Locate the cell with the specified text and output its [X, Y] center coordinate. 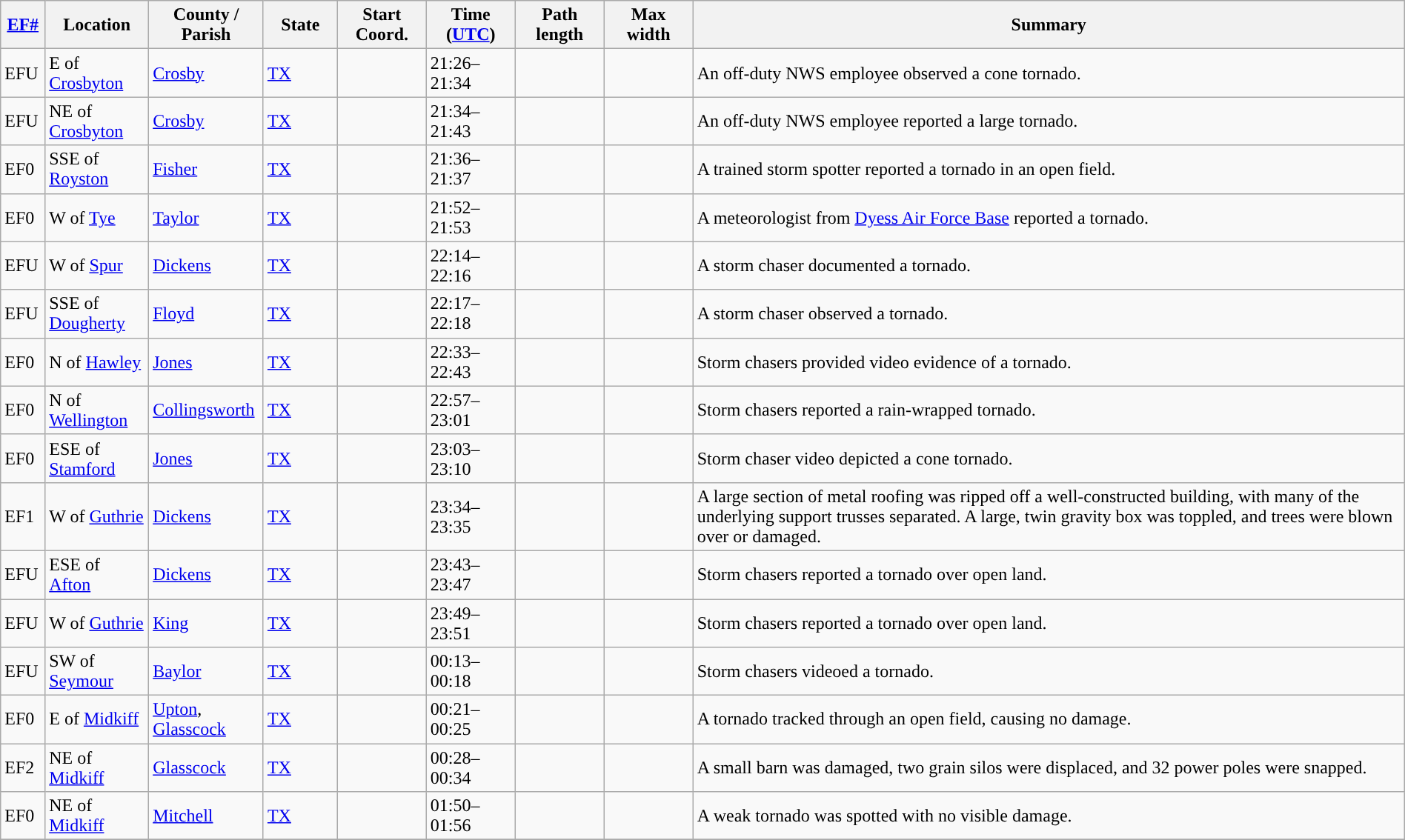
Storm chasers provided video evidence of a tornado. [1049, 361]
Summary [1049, 25]
23:03–23:10 [471, 458]
Glasscock [206, 767]
Path length [559, 25]
23:43–23:47 [471, 575]
22:14–22:16 [471, 265]
Taylor [206, 218]
W of Spur [97, 265]
Upton, Glasscock [206, 720]
21:36–21:37 [471, 169]
Collingsworth [206, 410]
County / Parish [206, 25]
NE of Crosbyton [97, 121]
22:57–23:01 [471, 410]
A meteorologist from Dyess Air Force Base reported a tornado. [1049, 218]
21:26–21:34 [471, 73]
An off-duty NWS employee observed a cone tornado. [1049, 73]
Fisher [206, 169]
Mitchell [206, 816]
W of Tye [97, 218]
23:34–23:35 [471, 516]
SW of Seymour [97, 671]
00:28–00:34 [471, 767]
EF# [23, 25]
Start Coord. [382, 25]
23:49–23:51 [471, 622]
King [206, 622]
21:52–21:53 [471, 218]
ESE of Stamford [97, 458]
00:21–00:25 [471, 720]
N of Wellington [97, 410]
SSE of Dougherty [97, 314]
00:13–00:18 [471, 671]
EF1 [23, 516]
A storm chaser observed a tornado. [1049, 314]
Baylor [206, 671]
A storm chaser documented a tornado. [1049, 265]
SSE of Royston [97, 169]
A small barn was damaged, two grain silos were displaced, and 32 power poles were snapped. [1049, 767]
Storm chasers reported a rain-wrapped tornado. [1049, 410]
EF2 [23, 767]
ESE of Afton [97, 575]
N of Hawley [97, 361]
Floyd [206, 314]
Storm chaser video depicted a cone tornado. [1049, 458]
E of Crosbyton [97, 73]
01:50–01:56 [471, 816]
A weak tornado was spotted with no visible damage. [1049, 816]
A tornado tracked through an open field, causing no damage. [1049, 720]
Max width [648, 25]
22:33–22:43 [471, 361]
E of Midkiff [97, 720]
Time (UTC) [471, 25]
An off-duty NWS employee reported a large tornado. [1049, 121]
State [300, 25]
22:17–22:18 [471, 314]
A trained storm spotter reported a tornado in an open field. [1049, 169]
Storm chasers videoed a tornado. [1049, 671]
21:34–21:43 [471, 121]
Location [97, 25]
